Pinpoint the cell where the given text exists, returning its [X, Y] midpoint coordinate. 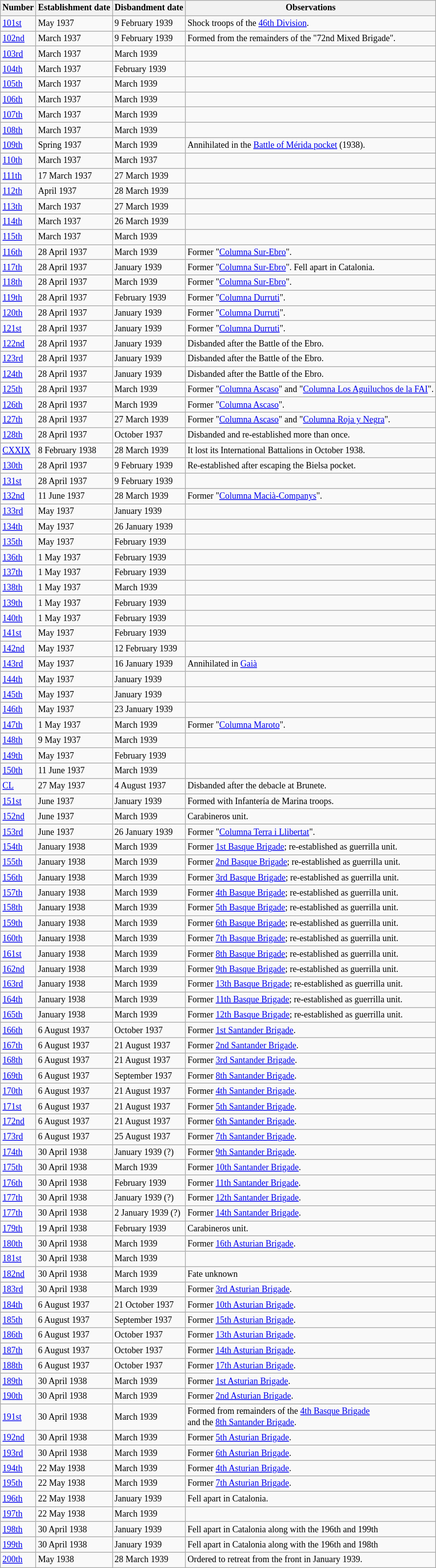
179th [19, 1228]
164th [19, 999]
Former "Columna Ascaso" and "Columna Los Aguiluchos de la FAI". [311, 390]
Formed from remainders of the 4th Basque Brigade and the 8th Santander Brigade. [311, 1417]
135th [19, 542]
Former "Columna Ascaso" and "Columna Roja y Negra". [311, 420]
Former 4th Asturian Brigade. [311, 1468]
103rd [19, 54]
115th [19, 237]
Former 12th Basque Brigade; re-established as guerrilla unit. [311, 1015]
122nd [19, 344]
154th [19, 847]
121st [19, 328]
137th [19, 573]
118th [19, 283]
Spring 1937 [74, 145]
Former 5th Santander Brigade. [311, 1106]
176th [19, 1182]
110th [19, 161]
108th [19, 130]
120th [19, 313]
132nd [19, 496]
CL [19, 786]
114th [19, 221]
Former 3rd Basque Brigade; re-established as guerrilla unit. [311, 878]
147th [19, 725]
26 March 1939 [149, 221]
2 January 1939 (?) [149, 1213]
Former 1st Santander Brigade. [311, 1030]
167th [19, 1045]
119th [19, 298]
Formed with Infantería de Marina troops. [311, 802]
123rd [19, 359]
141st [19, 633]
Former "Columna Terra i Llibertat". [311, 832]
127th [19, 420]
196th [19, 1499]
Former 7th Santander Brigade. [311, 1136]
199th [19, 1545]
160th [19, 939]
Former "Columna Maroto". [311, 725]
124th [19, 374]
16 January 1939 [149, 664]
111th [19, 176]
21 October 1937 [149, 1305]
Fell apart in Catalonia. [311, 1499]
165th [19, 1015]
Disbanded after the debacle at Brunete. [311, 786]
188th [19, 1365]
163rd [19, 985]
Former 17th Asturian Brigade. [311, 1365]
171st [19, 1106]
23 January 1939 [149, 710]
104th [19, 69]
190th [19, 1396]
Formed from the remainders of the "72nd Mixed Brigade". [311, 38]
169th [19, 1076]
151st [19, 802]
153rd [19, 832]
136th [19, 557]
157th [19, 893]
101st [19, 23]
162nd [19, 969]
Establishment date [74, 8]
140th [19, 619]
Former 8th Basque Brigade; re-established as guerrilla unit. [311, 953]
130th [19, 466]
159th [19, 923]
Former 6th Asturian Brigade. [311, 1453]
Former 3rd Santander Brigade. [311, 1061]
126th [19, 404]
166th [19, 1030]
117th [19, 267]
189th [19, 1381]
Former 13th Basque Brigade; re-established as guerrilla unit. [311, 985]
128th [19, 436]
Former 4th Santander Brigade. [311, 1091]
181st [19, 1259]
Former 7th Asturian Brigade. [311, 1484]
175th [19, 1168]
Shock troops of the 46th Division. [311, 23]
194th [19, 1468]
Fell apart in Catalonia along with the 196th and 199th [311, 1529]
Former 2nd Santander Brigade. [311, 1045]
195th [19, 1484]
Former 6th Santander Brigade. [311, 1122]
131st [19, 481]
161st [19, 953]
Former 9th Santander Brigade. [311, 1152]
133rd [19, 511]
180th [19, 1244]
112th [19, 191]
Former 5th Basque Brigade; re-established as guerrilla unit. [311, 908]
158th [19, 908]
CXXIX [19, 450]
102nd [19, 38]
182nd [19, 1274]
Disbanded and re-established more than once. [311, 436]
146th [19, 710]
Former 10th Asturian Brigade. [311, 1305]
200th [19, 1560]
170th [19, 1091]
Former 6th Basque Brigade; re-established as guerrilla unit. [311, 923]
Disbandment date [149, 8]
Former "Columna Sur-Ebro". Fell apart in Catalonia. [311, 267]
17 March 1937 [74, 176]
116th [19, 253]
Former 2nd Basque Brigade; re-established as guerrilla unit. [311, 862]
Ordered to retreat from the front in January 1939. [311, 1560]
25 August 1937 [149, 1136]
191st [19, 1417]
183rd [19, 1289]
Former "Columna Macià-Companys". [311, 496]
Former 5th Asturian Brigade. [311, 1438]
Former 4th Basque Brigade; re-established as guerrilla unit. [311, 893]
156th [19, 878]
Fell apart in Catalonia along with the 196th and 198th [311, 1545]
27 May 1937 [74, 786]
125th [19, 390]
142nd [19, 649]
107th [19, 115]
April 1937 [74, 191]
192nd [19, 1438]
Former 1st Basque Brigade; re-established as guerrilla unit. [311, 847]
105th [19, 84]
Former 10th Santander Brigade. [311, 1168]
187th [19, 1351]
145th [19, 694]
186th [19, 1335]
May 1938 [74, 1560]
9 May 1937 [74, 740]
Former 16th Asturian Brigade. [311, 1244]
Former 11th Santander Brigade. [311, 1182]
Number [19, 8]
113th [19, 207]
It lost its International Battalions in October 1938. [311, 450]
138th [19, 587]
Former 14th Santander Brigade. [311, 1213]
12 February 1939 [149, 649]
Former 1st Asturian Brigade. [311, 1381]
184th [19, 1305]
Re-established after escaping the Bielsa pocket. [311, 466]
Former 9th Basque Brigade; re-established as guerrilla unit. [311, 969]
155th [19, 862]
Former 15th Asturian Brigade. [311, 1320]
173rd [19, 1136]
Former 7th Basque Brigade; re-established as guerrilla unit. [311, 939]
Annihilated in Gaià [311, 664]
185th [19, 1320]
Observations [311, 8]
Former 11th Basque Brigade; re-established as guerrilla unit. [311, 999]
148th [19, 740]
197th [19, 1514]
106th [19, 100]
193rd [19, 1453]
143rd [19, 664]
Former 2nd Asturian Brigade. [311, 1396]
139th [19, 603]
Annihilated in the Battle of Mérida pocket (1938). [311, 145]
149th [19, 756]
Fate unknown [311, 1274]
168th [19, 1061]
4 August 1937 [149, 786]
Former 3rd Asturian Brigade. [311, 1289]
Former 14th Asturian Brigade. [311, 1351]
144th [19, 679]
109th [19, 145]
150th [19, 770]
8 February 1938 [74, 450]
134th [19, 527]
198th [19, 1529]
Former 8th Santander Brigade. [311, 1076]
Former 13th Asturian Brigade. [311, 1335]
152nd [19, 816]
174th [19, 1152]
Former 12th Santander Brigade. [311, 1198]
Former "Columna Ascaso". [311, 404]
172nd [19, 1122]
19 April 1938 [74, 1228]
